Scan for the cell matching the given text and deliver its (X, Y) coordinate at center. 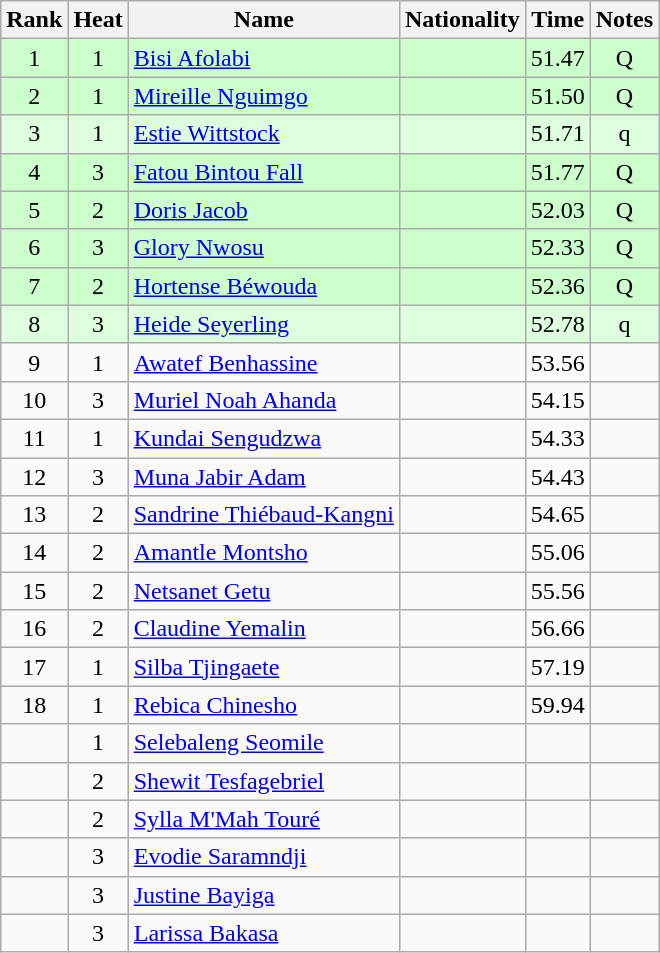
9 (34, 362)
Nationality (462, 20)
16 (34, 629)
52.33 (558, 248)
51.71 (558, 134)
13 (34, 515)
4 (34, 172)
Muriel Noah Ahanda (264, 400)
Sylla M'Mah Touré (264, 819)
52.03 (558, 210)
59.94 (558, 705)
Justine Bayiga (264, 895)
17 (34, 667)
Fatou Bintou Fall (264, 172)
54.15 (558, 400)
Netsanet Getu (264, 591)
14 (34, 553)
Name (264, 20)
54.43 (558, 477)
52.36 (558, 286)
Hortense Béwouda (264, 286)
Muna Jabir Adam (264, 477)
54.33 (558, 438)
10 (34, 400)
55.06 (558, 553)
51.50 (558, 96)
Estie Wittstock (264, 134)
51.77 (558, 172)
52.78 (558, 324)
56.66 (558, 629)
6 (34, 248)
Evodie Saramndji (264, 857)
Doris Jacob (264, 210)
Selebaleng Seomile (264, 743)
Silba Tjingaete (264, 667)
Rank (34, 20)
5 (34, 210)
Claudine Yemalin (264, 629)
53.56 (558, 362)
Mireille Nguimgo (264, 96)
Kundai Sengudzwa (264, 438)
8 (34, 324)
54.65 (558, 515)
51.47 (558, 58)
15 (34, 591)
Rebica Chinesho (264, 705)
Glory Nwosu (264, 248)
57.19 (558, 667)
Notes (624, 20)
Sandrine Thiébaud-Kangni (264, 515)
Heide Seyerling (264, 324)
Bisi Afolabi (264, 58)
Amantle Montsho (264, 553)
Awatef Benhassine (264, 362)
Shewit Tesfagebriel (264, 781)
Heat (98, 20)
Time (558, 20)
18 (34, 705)
7 (34, 286)
12 (34, 477)
11 (34, 438)
55.56 (558, 591)
Larissa Bakasa (264, 933)
